Provide the (x, y) coordinate of the cell's center where the given text is located.  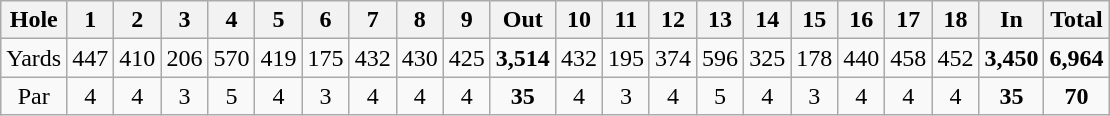
3,514 (522, 58)
Par (34, 96)
18 (956, 20)
Total (1076, 20)
325 (768, 58)
9 (466, 20)
425 (466, 58)
7 (372, 20)
6,964 (1076, 58)
10 (578, 20)
178 (814, 58)
Hole (34, 20)
13 (720, 20)
3,450 (1012, 58)
447 (90, 58)
410 (138, 58)
12 (672, 20)
570 (232, 58)
206 (184, 58)
In (1012, 20)
2 (138, 20)
11 (626, 20)
419 (278, 58)
195 (626, 58)
14 (768, 20)
458 (908, 58)
15 (814, 20)
Yards (34, 58)
430 (420, 58)
8 (420, 20)
175 (326, 58)
6 (326, 20)
440 (862, 58)
Out (522, 20)
70 (1076, 96)
17 (908, 20)
16 (862, 20)
1 (90, 20)
452 (956, 58)
374 (672, 58)
596 (720, 58)
